Identify which cell holds the provided text, then report its (X, Y) central coordinate. 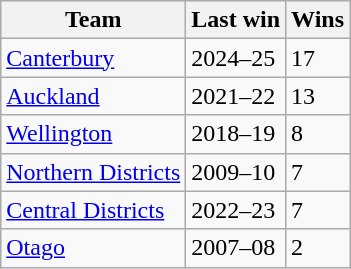
Team (94, 20)
Central Districts (94, 210)
17 (318, 58)
2022–23 (236, 210)
2 (318, 248)
2009–10 (236, 172)
8 (318, 134)
Wins (318, 20)
2024–25 (236, 58)
Northern Districts (94, 172)
2018–19 (236, 134)
Otago (94, 248)
13 (318, 96)
Last win (236, 20)
2007–08 (236, 248)
Canterbury (94, 58)
2021–22 (236, 96)
Auckland (94, 96)
Wellington (94, 134)
